Capture the cell that displays the provided text and extract its (X, Y) central coordinate. 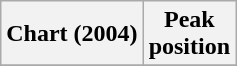
Chart (2004) (72, 34)
Peakposition (189, 34)
